Output the (x, y) coordinate of the center of the cell containing the given text.  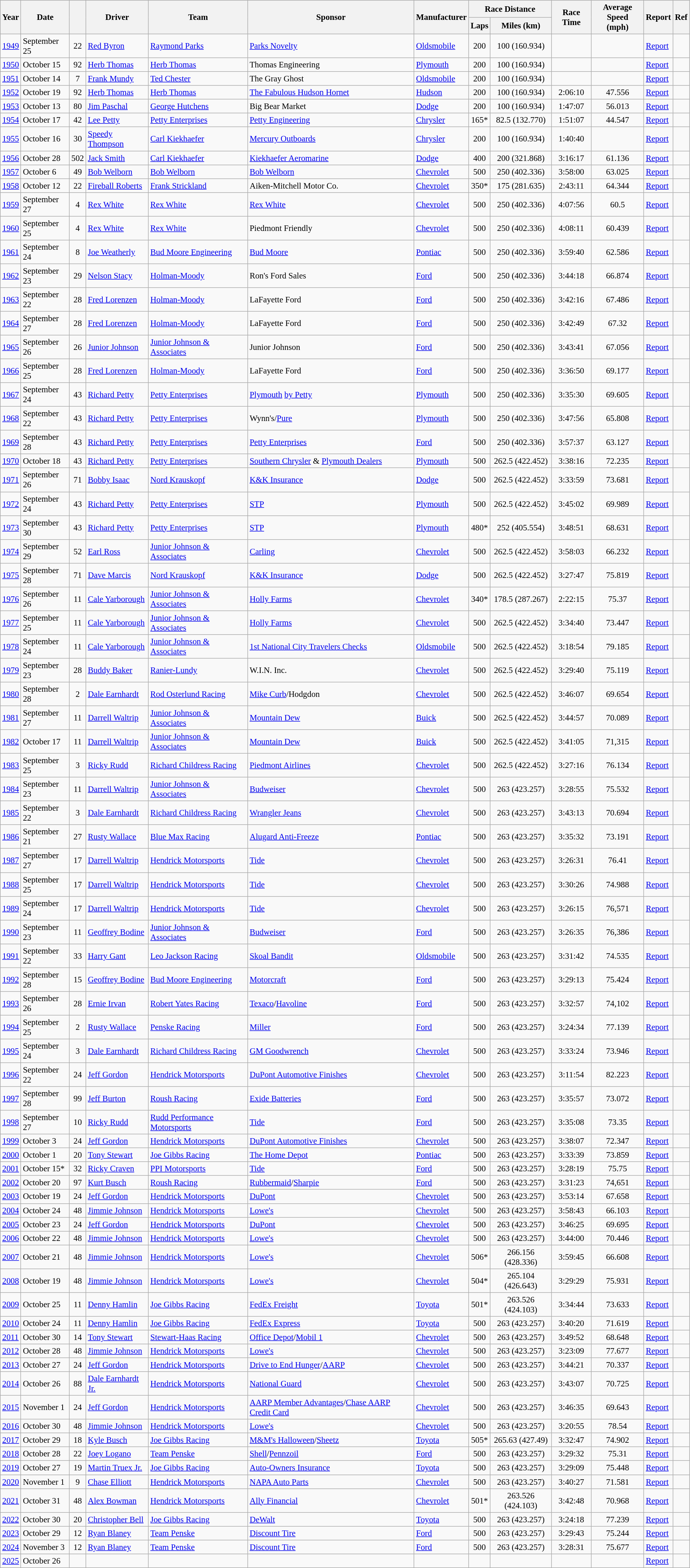
2010 (11, 1323)
October 15 (45, 65)
97 (78, 1183)
2024 (11, 1547)
69.695 (618, 1224)
2022 (11, 1519)
1971 (11, 480)
506* (479, 1257)
FedEx Freight (331, 1305)
October 6 (45, 172)
Miles (km) (521, 26)
73.633 (618, 1305)
GM Goodwrench (331, 1051)
1956 (11, 158)
7 (78, 79)
Speedy Thompson (117, 139)
19 (78, 1468)
75.31 (618, 1454)
80 (78, 106)
2011 (11, 1337)
1961 (11, 252)
National Guard (331, 1383)
4:07:56 (571, 204)
The Fabulous Hudson Hornet (331, 92)
340* (479, 599)
265.63 (427.49) (521, 1440)
75.931 (618, 1281)
3:59:45 (571, 1257)
Mike Curb/Hodgdon (331, 694)
69.989 (618, 504)
49 (78, 172)
October 25 (45, 1305)
3:11:54 (571, 1075)
Alex Bowman (117, 1501)
Miller (331, 1027)
George Hutchens (198, 106)
November 3 (45, 1547)
1988 (11, 885)
September 30 (45, 527)
1979 (11, 670)
3:26:15 (571, 908)
2009 (11, 1305)
October 18 (45, 461)
3:29:32 (571, 1454)
Southern Chrysler & Plymouth Dealers (331, 461)
1962 (11, 276)
October 21 (45, 1257)
32 (78, 1169)
2002 (11, 1183)
75.677 (618, 1547)
1998 (11, 1123)
74.988 (618, 885)
505* (479, 1440)
Buddy Baker (117, 670)
1951 (11, 79)
3:38:16 (571, 461)
AARP Member Advantages/Chase AARP Credit Card (331, 1408)
Skoal Bandit (331, 955)
Average Speed(mph) (618, 17)
1984 (11, 789)
Frank Strickland (198, 186)
October 23 (45, 1224)
71.619 (618, 1323)
Christopher Bell (117, 1519)
3:28:31 (571, 1547)
3:28:19 (571, 1169)
69.177 (618, 371)
2016 (11, 1426)
FedEx Express (331, 1323)
350* (479, 186)
September 21 (45, 837)
Rudd Performance Motorsports (198, 1123)
29 (78, 276)
66.874 (618, 276)
2012 (11, 1351)
1958 (11, 186)
1:40:40 (571, 139)
77.139 (618, 1027)
Drive to End Hunger/AARP (331, 1365)
78.54 (618, 1426)
2:22:15 (571, 599)
60.439 (618, 228)
Rod Osterlund Racing (198, 694)
October 12 (45, 186)
3:43:07 (571, 1383)
Jeff Burton (117, 1098)
Jack Smith (117, 158)
73.072 (618, 1098)
M&M's Halloween/Sheetz (331, 1440)
2001 (11, 1169)
3:26:31 (571, 860)
14 (78, 1337)
3:40:27 (571, 1482)
71,315 (618, 742)
3:24:18 (571, 1519)
68.648 (618, 1337)
3:46:25 (571, 1224)
3:41:05 (571, 742)
252 (405.554) (521, 527)
76,571 (618, 908)
1966 (11, 371)
Ernie Irvan (117, 1003)
October 22 (45, 1238)
1991 (11, 955)
Alugard Anti-Freeze (331, 837)
3:30:26 (571, 885)
The Gray Ghost (331, 79)
Sponsor (331, 17)
178.5 (287.267) (521, 599)
75.37 (618, 599)
Date (45, 17)
September 29 (45, 551)
1994 (11, 1027)
Bobby Isaac (117, 480)
Blue Max Racing (198, 837)
76.41 (618, 860)
1964 (11, 323)
3:29:13 (571, 980)
October 1 (45, 1155)
Manufacturer (441, 17)
Piedmont Friendly (331, 228)
47.556 (618, 92)
82.223 (618, 1075)
2000 (11, 1155)
Nelson Stacy (117, 276)
75.532 (618, 789)
Mercury Outboards (331, 139)
69.654 (618, 694)
Parks Novelty (331, 46)
76,386 (618, 932)
1999 (11, 1141)
1981 (11, 718)
73.681 (618, 480)
1996 (11, 1075)
October 16 (45, 139)
2020 (11, 1482)
63.025 (618, 172)
70.968 (618, 1501)
8 (78, 252)
Hudson (441, 92)
3:58:43 (571, 1210)
72.235 (618, 461)
2:43:11 (571, 186)
2008 (11, 1281)
October 15* (45, 1169)
Frank Mundy (117, 79)
Race Time (571, 17)
75.244 (618, 1533)
70.089 (618, 718)
66.103 (618, 1210)
Piedmont Airlines (331, 765)
1965 (11, 347)
Race Distance (510, 9)
3:45:02 (571, 504)
1950 (11, 65)
1987 (11, 860)
42 (78, 120)
Year (11, 17)
69.643 (618, 1408)
99 (78, 1098)
64.344 (618, 186)
Driver (117, 17)
1960 (11, 228)
Ted Chester (198, 79)
2015 (11, 1408)
2006 (11, 1238)
Harry Gant (117, 955)
75.75 (618, 1169)
2003 (11, 1197)
3:42:16 (571, 300)
63.127 (618, 442)
Shell/Pennzoil (331, 1454)
3:33:59 (571, 480)
2025 (11, 1561)
Wrangler Jeans (331, 813)
Dave Marcis (117, 575)
1997 (11, 1098)
75.819 (618, 575)
Ron's Ford Sales (331, 276)
67.486 (618, 300)
Aiken-Mitchell Motor Co. (331, 186)
October 20 (45, 1183)
3:48:51 (571, 527)
Chase Elliott (117, 1482)
3:44:00 (571, 1238)
Raymond Parks (198, 46)
3:43:41 (571, 347)
3:26:35 (571, 932)
October 14 (45, 79)
70.337 (618, 1365)
18 (78, 1440)
October 3 (45, 1141)
3:23:09 (571, 1351)
79.185 (618, 647)
3:44:57 (571, 718)
3:47:56 (571, 418)
Leo Jackson Racing (198, 955)
Red Byron (117, 46)
Kiekhaefer Aeromarine (331, 158)
66.232 (618, 551)
70.446 (618, 1238)
75.424 (618, 980)
1963 (11, 300)
The Home Depot (331, 1155)
2019 (11, 1468)
Auto-Owners Insurance (331, 1468)
Rubbermaid/Sharpie (331, 1183)
67.32 (618, 323)
Ricky Craven (117, 1169)
26 (78, 347)
2013 (11, 1365)
2005 (11, 1224)
DeWalt (331, 1519)
27 (78, 837)
Big Bear Market (331, 106)
2014 (11, 1383)
3:33:24 (571, 1051)
1:51:07 (571, 120)
2004 (11, 1210)
Texaco/Havoline (331, 1003)
1953 (11, 106)
1969 (11, 442)
65.808 (618, 418)
3:36:50 (571, 371)
2007 (11, 1257)
1974 (11, 551)
33 (78, 955)
2017 (11, 1440)
Kyle Busch (117, 1440)
82.5 (132.770) (521, 120)
72.347 (618, 1141)
3:32:47 (571, 1440)
265.104 (426.643) (521, 1281)
74.902 (618, 1440)
3:32:57 (571, 1003)
3:20:55 (571, 1426)
3:58:03 (571, 551)
73.946 (618, 1051)
3:46:07 (571, 694)
480* (479, 527)
October 13 (45, 106)
Bud Moore (331, 252)
1952 (11, 92)
NAPA Auto Parts (331, 1482)
Joe Weatherly (117, 252)
1982 (11, 742)
Martin Truex Jr. (117, 1468)
Fireball Roberts (117, 186)
2023 (11, 1533)
3:33:39 (571, 1155)
Joey Logano (117, 1454)
10 (78, 1123)
77.677 (618, 1351)
1975 (11, 575)
75.119 (618, 670)
3:40:20 (571, 1323)
Jim Paschal (117, 106)
30 (78, 139)
175 (281.635) (521, 186)
4:08:11 (571, 228)
Exide Batteries (331, 1098)
Laps (479, 26)
60.5 (618, 204)
1986 (11, 837)
Petty Engineering (331, 120)
66.608 (618, 1257)
1993 (11, 1003)
3:28:55 (571, 789)
15 (78, 980)
3:16:17 (571, 158)
Robert Yates Racing (198, 1003)
1967 (11, 395)
3:31:42 (571, 955)
1957 (11, 172)
1959 (11, 204)
Lee Petty (117, 120)
67.658 (618, 1197)
1989 (11, 908)
3:29:43 (571, 1533)
W.I.N. Inc. (331, 670)
3:18:54 (571, 647)
73.191 (618, 837)
3:42:49 (571, 323)
3:53:14 (571, 1197)
3:35:32 (571, 837)
400 (479, 158)
1968 (11, 418)
1992 (11, 980)
1st National City Travelers Checks (331, 647)
1973 (11, 527)
3:44:18 (571, 276)
3:34:44 (571, 1305)
Earl Ross (117, 551)
71.581 (618, 1482)
70.725 (618, 1383)
69.605 (618, 395)
73.859 (618, 1155)
3:59:40 (571, 252)
1972 (11, 504)
75.448 (618, 1468)
1977 (11, 622)
200 (321.868) (521, 158)
Stewart-Haas Racing (198, 1337)
October 31 (45, 1501)
3:29:29 (571, 1281)
1949 (11, 46)
Team (198, 17)
3:58:00 (571, 172)
2018 (11, 1454)
Kurt Busch (117, 1183)
3:24:34 (571, 1027)
3:57:37 (571, 442)
1954 (11, 120)
67.056 (618, 347)
56.013 (618, 106)
3:35:08 (571, 1123)
3:49:52 (571, 1337)
Ranier-Lundy (198, 670)
3:31:23 (571, 1183)
3:34:40 (571, 622)
2:06:10 (571, 92)
266.156 (428.336) (521, 1257)
Wynn's/Pure (331, 418)
PPI Motorsports (198, 1169)
61.136 (618, 158)
2021 (11, 1501)
Dale Earnhardt Jr. (117, 1383)
Motorcraft (331, 980)
3:27:16 (571, 765)
74,651 (618, 1183)
74,102 (618, 1003)
502 (78, 158)
3:29:09 (571, 1468)
76.134 (618, 765)
74.535 (618, 955)
44.547 (618, 120)
3:35:30 (571, 395)
77.239 (618, 1519)
3:43:13 (571, 813)
3:29:40 (571, 670)
3:27:47 (571, 575)
1955 (11, 139)
165* (479, 120)
1985 (11, 813)
88 (78, 1383)
1980 (11, 694)
70.694 (618, 813)
1:47:07 (571, 106)
3:46:35 (571, 1408)
Carling (331, 551)
Ally Financial (331, 1501)
1970 (11, 461)
Penske Racing (198, 1027)
68.631 (618, 527)
73.447 (618, 622)
1983 (11, 765)
Ref (681, 17)
3:44:21 (571, 1365)
1976 (11, 599)
52 (78, 551)
3:35:57 (571, 1098)
Plymouth by Petty (331, 395)
1978 (11, 647)
9 (78, 1482)
Thomas Engineering (331, 65)
73.35 (618, 1123)
62.586 (618, 252)
1990 (11, 932)
Office Depot/Mobil 1 (331, 1337)
3:42:48 (571, 1501)
3:38:07 (571, 1141)
1995 (11, 1051)
504* (479, 1281)
